Identify which cell holds the provided text, then report its (X, Y) central coordinate. 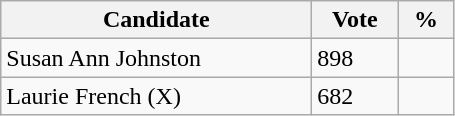
682 (355, 96)
Laurie French (X) (156, 96)
Susan Ann Johnston (156, 58)
898 (355, 58)
Vote (355, 20)
Candidate (156, 20)
% (426, 20)
